Return [x, y] of the center of cell containing provided text 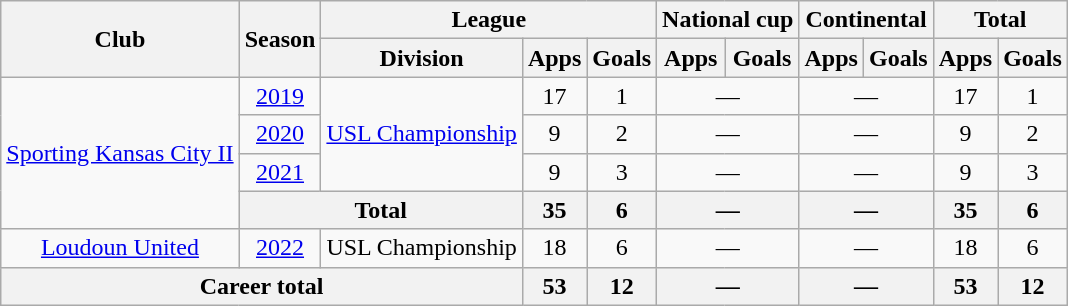
2022 [280, 248]
Continental [866, 20]
2021 [280, 172]
2019 [280, 96]
Career total [262, 286]
Season [280, 39]
Division [422, 58]
2020 [280, 134]
Sporting Kansas City II [120, 153]
Club [120, 39]
National cup [728, 20]
League [489, 20]
Loudoun United [120, 248]
